Provide the (x, y) coordinate of the cell's center where the given text is located.  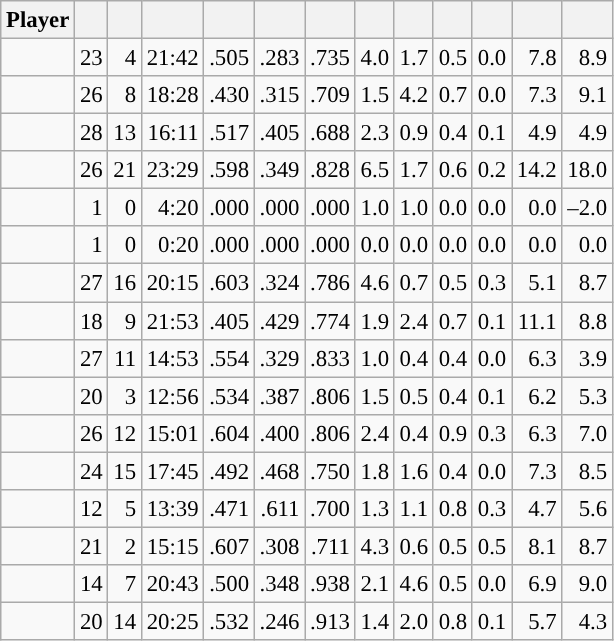
1.4 (374, 621)
9.0 (587, 584)
.604 (229, 433)
.283 (279, 58)
23 (92, 58)
.500 (229, 584)
18:28 (172, 95)
5.3 (587, 396)
.711 (330, 546)
.315 (279, 95)
.828 (330, 170)
Player (38, 20)
.709 (330, 95)
11 (124, 358)
4 (124, 58)
.532 (229, 621)
.735 (330, 58)
1.3 (374, 509)
.833 (330, 358)
.913 (330, 621)
13 (124, 133)
.329 (279, 358)
8.9 (587, 58)
16 (124, 283)
4.2 (414, 95)
.246 (279, 621)
.471 (229, 509)
.400 (279, 433)
23:29 (172, 170)
7.0 (587, 433)
5.7 (537, 621)
3 (124, 396)
9 (124, 321)
28 (92, 133)
8 (124, 95)
8.5 (587, 471)
.348 (279, 584)
16:11 (172, 133)
2 (124, 546)
3.9 (587, 358)
.938 (330, 584)
.505 (229, 58)
6.2 (537, 396)
.598 (229, 170)
.349 (279, 170)
7 (124, 584)
4.0 (374, 58)
.387 (279, 396)
2.1 (374, 584)
14.2 (537, 170)
14:53 (172, 358)
18.0 (587, 170)
24 (92, 471)
20:25 (172, 621)
.324 (279, 283)
.786 (330, 283)
11.1 (537, 321)
21:42 (172, 58)
15:01 (172, 433)
.429 (279, 321)
.430 (229, 95)
2.3 (374, 133)
12:56 (172, 396)
.688 (330, 133)
0.2 (492, 170)
17:45 (172, 471)
21:53 (172, 321)
1.1 (414, 509)
4.7 (537, 509)
9.1 (587, 95)
7.8 (537, 58)
1.9 (374, 321)
1.6 (414, 471)
.308 (279, 546)
8.8 (587, 321)
.517 (229, 133)
.700 (330, 509)
5.6 (587, 509)
2.0 (414, 621)
18 (92, 321)
0:20 (172, 245)
6.9 (537, 584)
.611 (279, 509)
.468 (279, 471)
1.8 (374, 471)
5.1 (537, 283)
.603 (229, 283)
20:15 (172, 283)
.774 (330, 321)
15 (124, 471)
5 (124, 509)
4:20 (172, 208)
15:15 (172, 546)
.607 (229, 546)
13:39 (172, 509)
6.5 (374, 170)
.492 (229, 471)
.534 (229, 396)
20:43 (172, 584)
.554 (229, 358)
8.1 (537, 546)
–2.0 (587, 208)
.750 (330, 471)
